Extract the (X, Y) coordinate from the center of the cell holding the provided text.  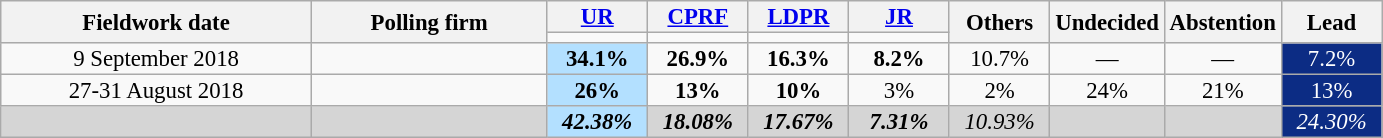
26.9% (698, 59)
34.1% (598, 59)
LDPR (798, 17)
16.3% (798, 59)
24.30% (1332, 122)
CPRF (698, 17)
10.93% (1000, 122)
10.7% (1000, 59)
Others (1000, 22)
9 September 2018 (156, 59)
Lead (1332, 22)
26% (598, 91)
3% (900, 91)
17.67% (798, 122)
7.2% (1332, 59)
Abstention (1222, 22)
18.08% (698, 122)
2% (1000, 91)
42.38% (598, 122)
Polling firm (429, 22)
8.2% (900, 59)
24% (1107, 91)
21% (1222, 91)
10% (798, 91)
UR (598, 17)
7.31% (900, 122)
Fieldwork date (156, 22)
27-31 August 2018 (156, 91)
JR (900, 17)
Undecided (1107, 22)
